Determine the (X, Y) coordinate at the center of the cell enclosing the given text.  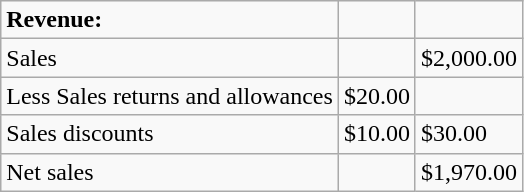
Sales (170, 58)
$2,000.00 (468, 58)
$10.00 (376, 134)
$1,970.00 (468, 172)
$30.00 (468, 134)
Sales discounts (170, 134)
Revenue: (170, 20)
Net sales (170, 172)
Less Sales returns and allowances (170, 96)
$20.00 (376, 96)
